Output the (x, y) coordinate of the center of the cell containing the given text.  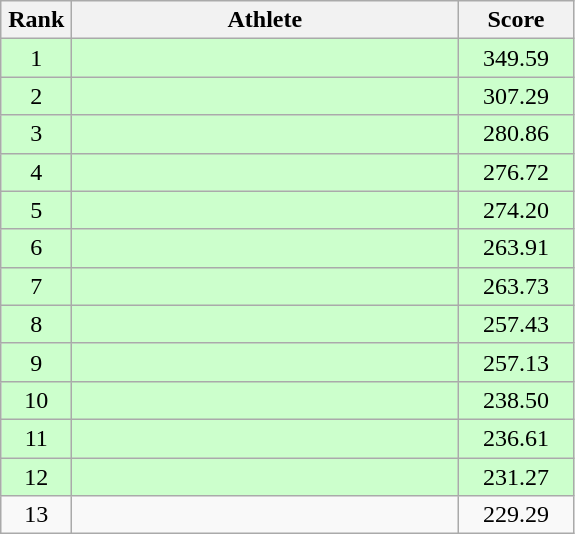
Score (516, 20)
2 (36, 96)
238.50 (516, 400)
236.61 (516, 438)
Athlete (265, 20)
10 (36, 400)
1 (36, 58)
4 (36, 172)
3 (36, 134)
6 (36, 248)
Rank (36, 20)
257.13 (516, 362)
349.59 (516, 58)
307.29 (516, 96)
263.91 (516, 248)
8 (36, 324)
7 (36, 286)
13 (36, 515)
231.27 (516, 477)
229.29 (516, 515)
9 (36, 362)
276.72 (516, 172)
274.20 (516, 210)
257.43 (516, 324)
280.86 (516, 134)
263.73 (516, 286)
5 (36, 210)
12 (36, 477)
11 (36, 438)
